Determine the [X, Y] coordinate at the center of the cell enclosing the given text.  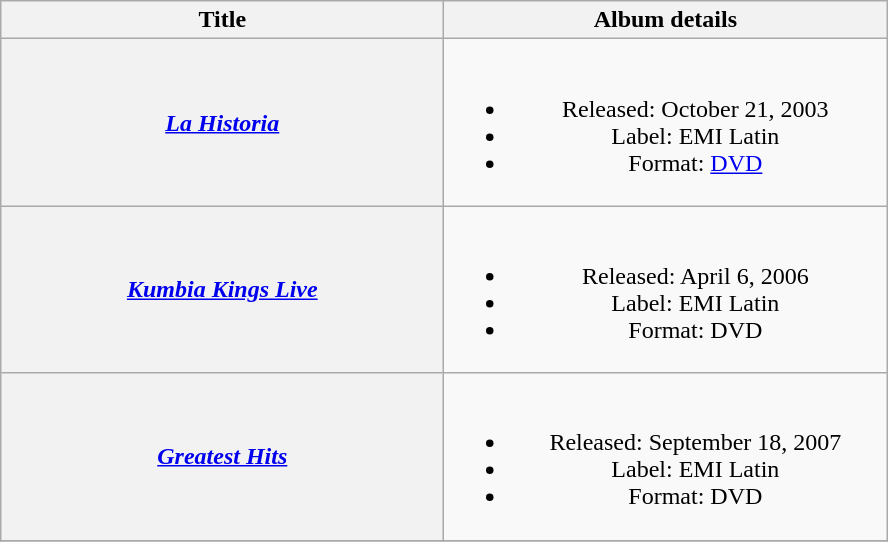
Released: April 6, 2006Label: EMI LatinFormat: DVD [666, 290]
La Historia [222, 122]
Released: September 18, 2007Label: EMI LatinFormat: DVD [666, 456]
Album details [666, 20]
Title [222, 20]
Released: October 21, 2003Label: EMI LatinFormat: DVD [666, 122]
Kumbia Kings Live [222, 290]
Greatest Hits [222, 456]
